Output the (x, y) coordinate of the center of the cell containing the given text.  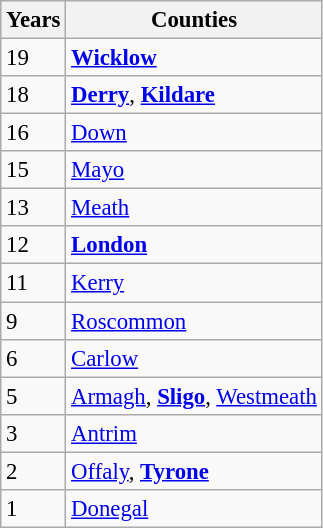
Meath (194, 208)
Down (194, 133)
London (194, 245)
Donegal (194, 509)
19 (34, 58)
6 (34, 358)
5 (34, 396)
13 (34, 208)
Antrim (194, 433)
12 (34, 245)
16 (34, 133)
Offaly, Tyrone (194, 471)
3 (34, 433)
Mayo (194, 170)
18 (34, 95)
Years (34, 20)
1 (34, 509)
Counties (194, 20)
2 (34, 471)
Derry, Kildare (194, 95)
Kerry (194, 283)
Roscommon (194, 321)
Armagh, Sligo, Westmeath (194, 396)
9 (34, 321)
Carlow (194, 358)
Wicklow (194, 58)
11 (34, 283)
15 (34, 170)
